Return the [X, Y] coordinate for the center point of the cell that contains the specified text.  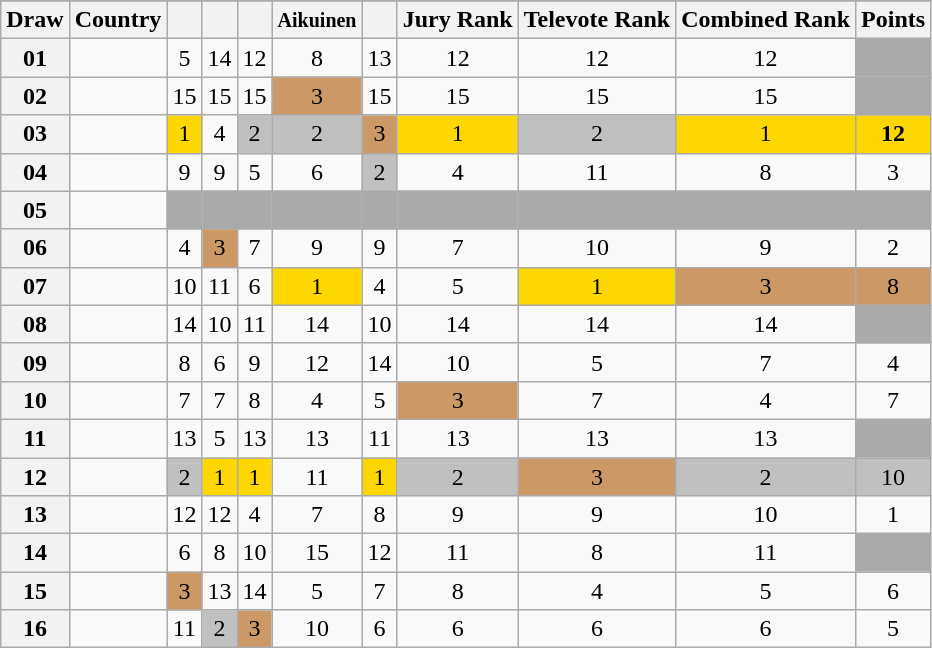
04 [35, 172]
Combined Rank [766, 20]
Aikuinen [317, 20]
16 [35, 629]
06 [35, 248]
09 [35, 362]
01 [35, 58]
Country [118, 20]
03 [35, 134]
Draw [35, 20]
05 [35, 210]
Points [894, 20]
Jury Rank [458, 20]
Televote Rank [597, 20]
02 [35, 96]
08 [35, 324]
07 [35, 286]
